Scan for the cell matching the given text and deliver its (X, Y) coordinate at center. 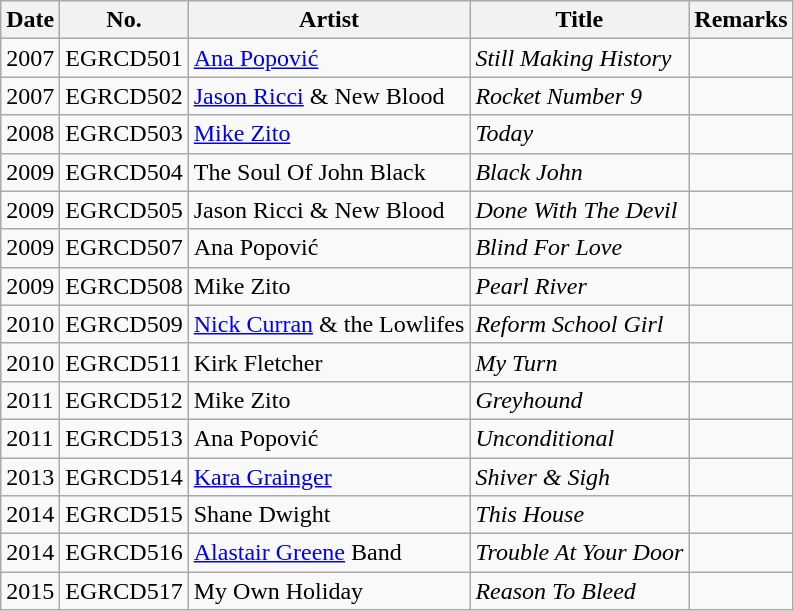
Shiver & Sigh (580, 477)
Pearl River (580, 286)
Kirk Fletcher (329, 362)
EGRCD514 (124, 477)
Alastair Greene Band (329, 553)
EGRCD504 (124, 172)
2015 (30, 591)
Blind For Love (580, 248)
Greyhound (580, 400)
EGRCD516 (124, 553)
EGRCD509 (124, 324)
Trouble At Your Door (580, 553)
Black John (580, 172)
Rocket Number 9 (580, 96)
My Own Holiday (329, 591)
EGRCD503 (124, 134)
EGRCD502 (124, 96)
Nick Curran & the Lowlifes (329, 324)
EGRCD507 (124, 248)
Remarks (741, 20)
Date (30, 20)
Done With The Devil (580, 210)
Reason To Bleed (580, 591)
EGRCD517 (124, 591)
Today (580, 134)
2008 (30, 134)
EGRCD508 (124, 286)
Shane Dwight (329, 515)
2013 (30, 477)
EGRCD512 (124, 400)
No. (124, 20)
My Turn (580, 362)
EGRCD515 (124, 515)
Still Making History (580, 58)
Title (580, 20)
Reform School Girl (580, 324)
Kara Grainger (329, 477)
The Soul Of John Black (329, 172)
EGRCD505 (124, 210)
Unconditional (580, 438)
This House (580, 515)
EGRCD501 (124, 58)
EGRCD513 (124, 438)
EGRCD511 (124, 362)
Artist (329, 20)
